From the cell containing the given text, extract its center point as (X, Y) coordinate. 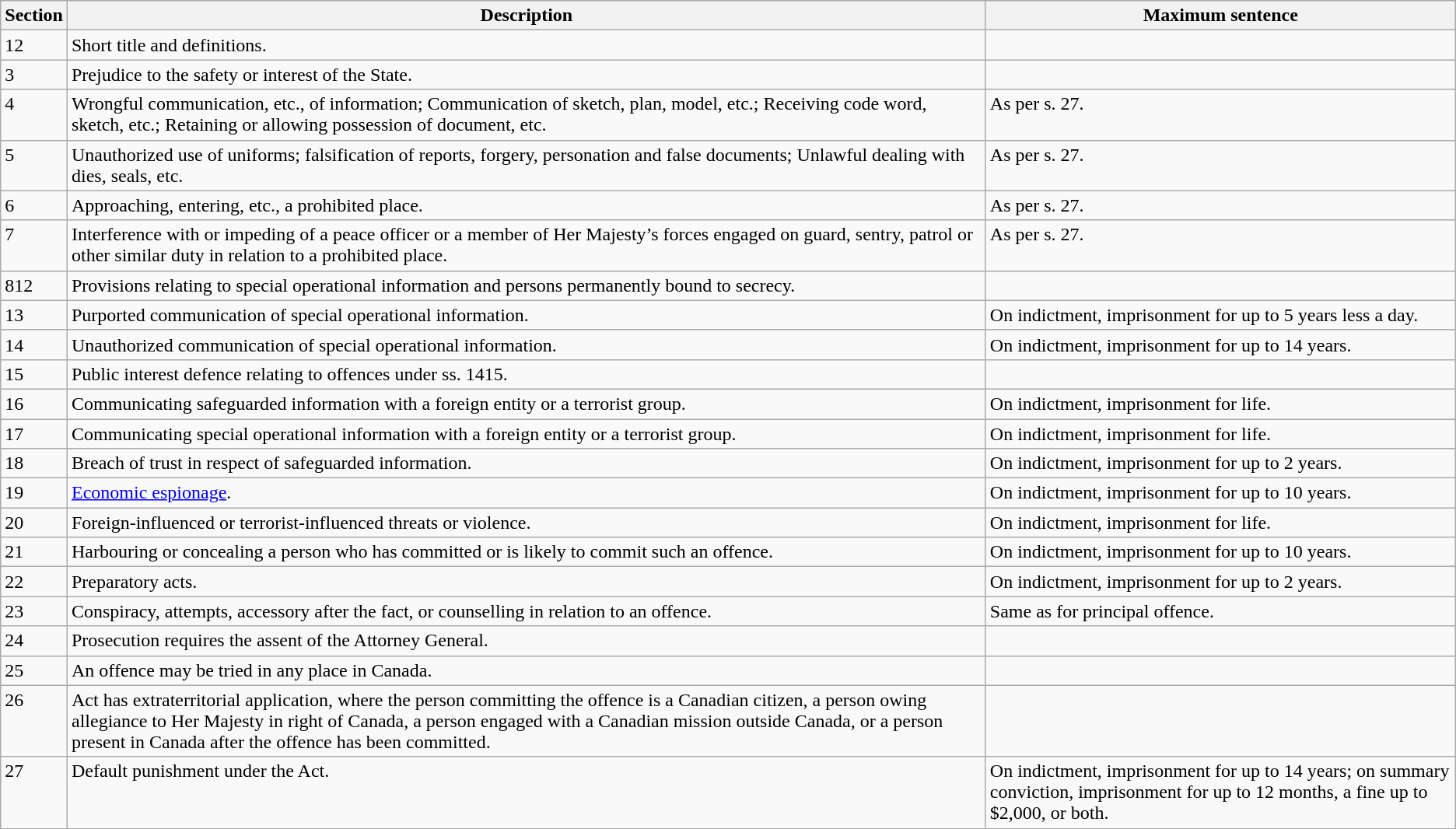
3 (34, 75)
Economic espionage. (526, 493)
24 (34, 641)
18 (34, 463)
27 (34, 792)
12 (34, 45)
An offence may be tried in any place in Canada. (526, 670)
Same as for principal offence. (1220, 611)
5 (34, 165)
Default punishment under the Act. (526, 792)
Approaching, entering, etc., a prohibited place. (526, 205)
Harbouring or concealing a person who has committed or is likely to commit such an offence. (526, 552)
7 (34, 246)
20 (34, 523)
Maximum sentence (1220, 16)
16 (34, 404)
Description (526, 16)
17 (34, 433)
Foreign-influenced or terrorist-influenced threats or violence. (526, 523)
13 (34, 315)
812 (34, 285)
Breach of trust in respect of safeguarded information. (526, 463)
Short title and definitions. (526, 45)
Communicating special operational information with a foreign entity or a terrorist group. (526, 433)
On indictment, imprisonment for up to 14 years; on summary conviction, imprisonment for up to 12 months, a fine up to $2,000, or both. (1220, 792)
21 (34, 552)
14 (34, 345)
Public interest defence relating to offences under ss. 1415. (526, 374)
Conspiracy, attempts, accessory after the fact, or counselling in relation to an offence. (526, 611)
25 (34, 670)
Preparatory acts. (526, 582)
Communicating safeguarded information with a foreign entity or a terrorist group. (526, 404)
On indictment, imprisonment for up to 14 years. (1220, 345)
Purported communication of special operational information. (526, 315)
Section (34, 16)
Prosecution requires the assent of the Attorney General. (526, 641)
Provisions relating to special operational information and persons permanently bound to secrecy. (526, 285)
23 (34, 611)
Unauthorized communication of special operational information. (526, 345)
On indictment, imprisonment for up to 5 years less a day. (1220, 315)
22 (34, 582)
4 (34, 115)
15 (34, 374)
26 (34, 721)
Unauthorized use of uniforms; falsification of reports, forgery, personation and false documents; Unlawful dealing with dies, seals, etc. (526, 165)
6 (34, 205)
Prejudice to the safety or interest of the State. (526, 75)
19 (34, 493)
